Return the [x, y] coordinate for the center point of the cell that contains the specified text.  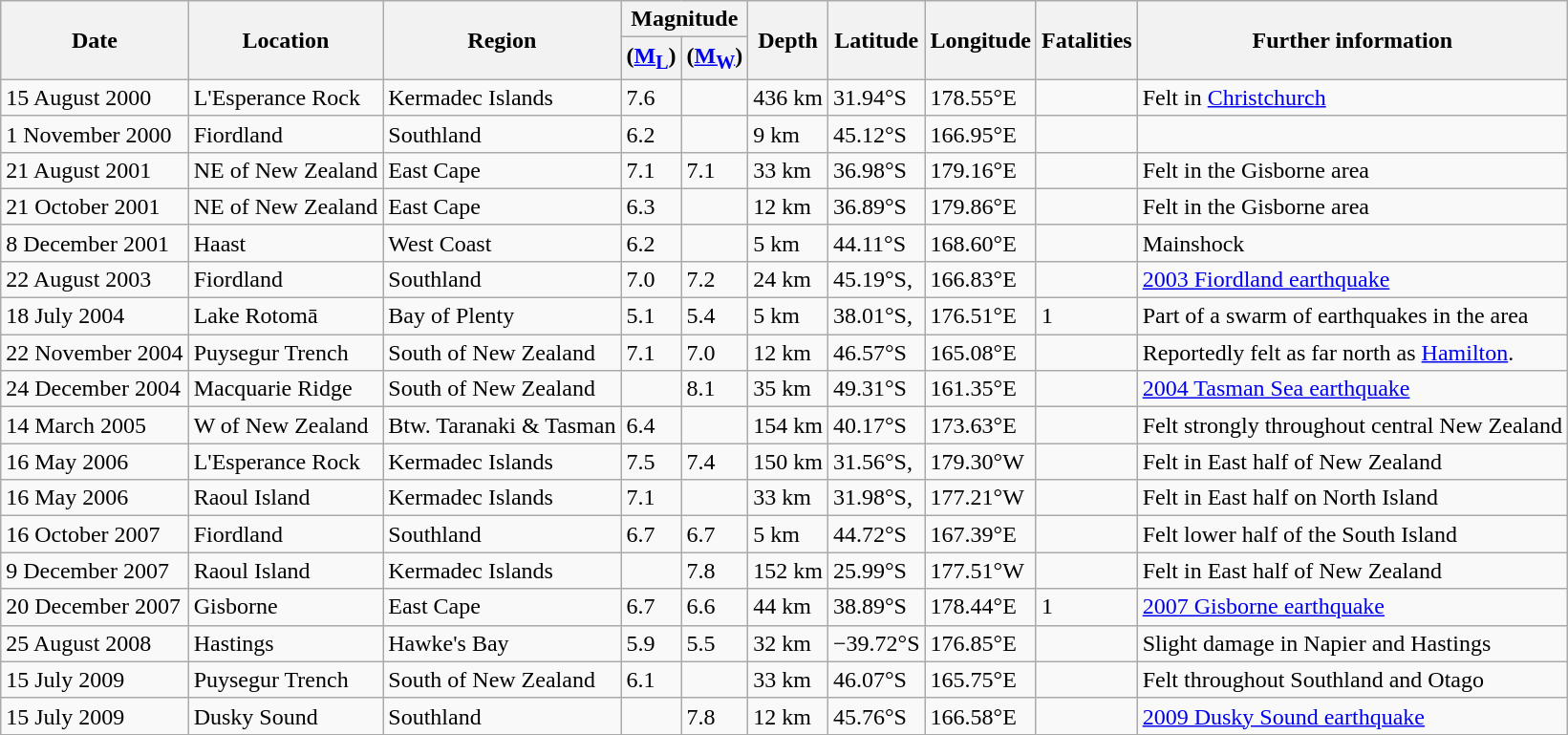
40.17°S [876, 425]
44 km [788, 607]
8.1 [715, 389]
Gisborne [286, 607]
154 km [788, 425]
24 km [788, 279]
167.39°E [980, 534]
38.89°S [876, 607]
38.01°S, [876, 316]
Longitude [980, 40]
46.57°S [876, 353]
179.30°W [980, 462]
166.83°E [980, 279]
Lake Rotomā [286, 316]
Felt lower half of the South Island [1352, 534]
165.08°E [980, 353]
6.4 [652, 425]
178.55°E [980, 97]
178.44°E [980, 607]
22 August 2003 [95, 279]
Hastings [286, 643]
31.94°S [876, 97]
168.60°E [980, 243]
(ML) [652, 58]
150 km [788, 462]
1 November 2000 [95, 134]
Date [95, 40]
6.3 [652, 206]
18 July 2004 [95, 316]
2009 Dusky Sound earthquake [1352, 716]
9 December 2007 [95, 571]
177.51°W [980, 571]
36.98°S [876, 170]
5.4 [715, 316]
161.35°E [980, 389]
46.07°S [876, 680]
2007 Gisborne earthquake [1352, 607]
49.31°S [876, 389]
Felt strongly throughout central New Zealand [1352, 425]
9 km [788, 134]
166.95°E [980, 134]
West Coast [503, 243]
Part of a swarm of earthquakes in the area [1352, 316]
Macquarie Ridge [286, 389]
7.2 [715, 279]
Region [503, 40]
8 December 2001 [95, 243]
36.89°S [876, 206]
−39.72°S [876, 643]
Felt throughout Southland and Otago [1352, 680]
165.75°E [980, 680]
21 August 2001 [95, 170]
24 December 2004 [95, 389]
W of New Zealand [286, 425]
45.76°S [876, 716]
7.5 [652, 462]
436 km [788, 97]
15 August 2000 [95, 97]
Magnitude [684, 19]
2004 Tasman Sea earthquake [1352, 389]
7.4 [715, 462]
6.1 [652, 680]
173.63°E [980, 425]
Fatalities [1086, 40]
5.5 [715, 643]
22 November 2004 [95, 353]
Felt in East half on North Island [1352, 498]
Btw. Taranaki & Tasman [503, 425]
6.6 [715, 607]
Mainshock [1352, 243]
179.86°E [980, 206]
Dusky Sound [286, 716]
2003 Fiordland earthquake [1352, 279]
Further information [1352, 40]
Latitude [876, 40]
20 December 2007 [95, 607]
Bay of Plenty [503, 316]
35 km [788, 389]
32 km [788, 643]
45.19°S, [876, 279]
Location [286, 40]
Slight damage in Napier and Hastings [1352, 643]
166.58°E [980, 716]
45.12°S [876, 134]
Felt in Christchurch [1352, 97]
176.85°E [980, 643]
176.51°E [980, 316]
152 km [788, 571]
14 March 2005 [95, 425]
44.72°S [876, 534]
Reportedly felt as far north as Hamilton. [1352, 353]
7.6 [652, 97]
Depth [788, 40]
25.99°S [876, 571]
31.56°S, [876, 462]
31.98°S, [876, 498]
44.11°S [876, 243]
5.9 [652, 643]
21 October 2001 [95, 206]
25 August 2008 [95, 643]
177.21°W [980, 498]
16 October 2007 [95, 534]
Hawke's Bay [503, 643]
(MW) [715, 58]
Haast [286, 243]
179.16°E [980, 170]
5.1 [652, 316]
